Return [X, Y] of the center of cell containing provided text 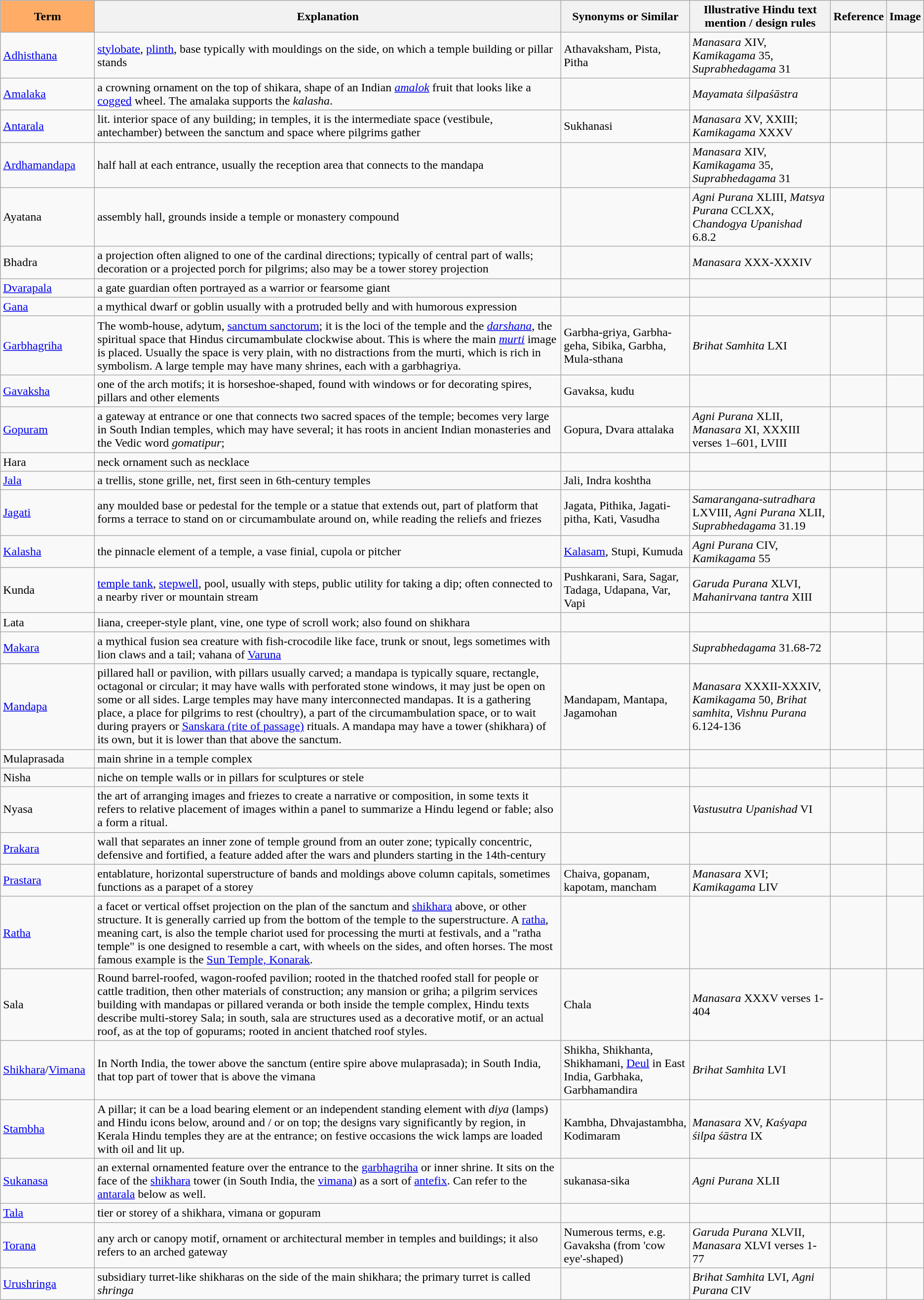
Jagati [47, 513]
Suprabhedagama 31.68-72 [760, 648]
Kalasam, Stupi, Kumuda [625, 552]
Tala [47, 1213]
Manasara XVI; Kamikagama LIV [760, 880]
Torana [47, 1245]
Gavaksa, kudu [625, 391]
a mythical dwarf or goblin usually with a protruded belly and with humorous expression [328, 306]
Ardhamandapa [47, 165]
Adhisthana [47, 55]
Dvarapala [47, 288]
main shrine in a temple complex [328, 759]
Athavaksham, Pista, Pitha [625, 55]
Ayatana [47, 217]
Gavaksha [47, 391]
Kambha, Dhvajastambha, Kodimaram [625, 1129]
Brihat Samhita LXI [760, 345]
Shikha, Shikhanta, Shikhamani, Deul in East India, Garbhaka, Garbhamandira [625, 1070]
Chala [625, 1004]
Explanation [328, 17]
a mythical fusion sea creature with fish-crocodile like face, trunk or snout, legs sometimes with lion claws and a tail; vahana of Varuna [328, 648]
Manasara XXX-XXXIV [760, 263]
Manasara XV, XXIII; Kamikagama XXXV [760, 126]
Gopura, Dvara attalaka [625, 429]
Mandapam, Mantapa, Jagamohan [625, 707]
Shikhara/Vimana [47, 1070]
Nisha [47, 777]
Agni Purana XLIII, Matsya Purana CCLXX, Chandogya Upanishad 6.8.2 [760, 217]
Mulaprasada [47, 759]
Gana [47, 306]
Bhadra [47, 263]
Makara [47, 648]
one of the arch motifs; it is horseshoe-shaped, found with windows or for decorating spires, pillars and other elements [328, 391]
liana, creeper-style plant, vine, one type of scroll work; also found on shikhara [328, 622]
Ratha [47, 932]
any arch or canopy motif, ornament or architectural member in temples and buildings; it also refers to an arched gateway [328, 1245]
Amalaka [47, 94]
tier or storey of a shikhara, vimana or gopuram [328, 1213]
half hall at each entrance, usually the reception area that connects to the mandapa [328, 165]
Illustrative Hindu textmention / design rules [760, 17]
Prastara [47, 880]
Sukhanasi [625, 126]
Manasara XXXV verses 1-404 [760, 1004]
Stambha [47, 1129]
Jali, Indra koshtha [625, 481]
Synonyms or Similar [625, 17]
Brihat Samhita LVI [760, 1070]
assembly hall, grounds inside a temple or monastery compound [328, 217]
Term [47, 17]
niche on temple walls or in pillars for sculptures or stele [328, 777]
entablature, horizontal superstructure of bands and moldings above column capitals, sometimes functions as a parapet of a storey [328, 880]
Garbhagriha [47, 345]
Hara [47, 461]
a gate guardian often portrayed as a warrior or fearsome giant [328, 288]
a trellis, stone grille, net, first seen in 6th-century temples [328, 481]
Jagata, Pithika, Jagati-pitha, Kati, Vasudha [625, 513]
neck ornament such as necklace [328, 461]
Garuda Purana XLVII, Manasara XLVI verses 1-77 [760, 1245]
Mandapa [47, 707]
Brihat Samhita LVI, Agni Purana CIV [760, 1284]
Pushkarani, Sara, Sagar, Tadaga, Udapana, Var, Vapi [625, 590]
a crowning ornament on the top of shikara, shape of an Indian amalok fruit that looks like a cogged wheel. The amalaka supports the kalasha. [328, 94]
Chaiva, gopanam, kapotam, mancham [625, 880]
Antarala [47, 126]
Agni Purana XLII, Manasara XI, XXXIII verses 1–601, LVIII [760, 429]
Lata [47, 622]
Image [905, 17]
In North India, the tower above the sanctum (entire spire above mulaprasada); in South India, that top part of tower that is above the vimana [328, 1070]
sukanasa-sika [625, 1181]
Nyasa [47, 809]
Mayamata śilpaśāstra [760, 94]
Reference [859, 17]
Prakara [47, 848]
Sala [47, 1004]
Agni Purana XLII [760, 1181]
Jala [47, 481]
Garbha-griya, Garbha-geha, Sibika, Garbha, Mula-sthana [625, 345]
stylobate, plinth, base typically with mouldings on the side, on which a temple building or pillar stands [328, 55]
Garuda Purana XLVI, Mahanirvana tantra XIII [760, 590]
Sukanasa [47, 1181]
subsidiary turret-like shikharas on the side of the main shikhara; the primary turret is called shringa [328, 1284]
Kunda [47, 590]
Gopuram [47, 429]
Urushringa [47, 1284]
Numerous terms, e.g. Gavaksha (from 'cow eye'-shaped) [625, 1245]
Kalasha [47, 552]
Manasara XXXII-XXXIV, Kamikagama 50, Brihat samhita, Vishnu Purana 6.124-136 [760, 707]
Manasara XV, Kaśyapa śilpa śāstra IX [760, 1129]
Vastusutra Upanishad VI [760, 809]
temple tank, stepwell, pool, usually with steps, public utility for taking a dip; often connected to a nearby river or mountain stream [328, 590]
Samarangana-sutradhara LXVIII, Agni Purana XLII, Suprabhedagama 31.19 [760, 513]
Agni Purana CIV, Kamikagama 55 [760, 552]
the pinnacle element of a temple, a vase finial, cupola or pitcher [328, 552]
